Provide the [x, y] coordinate of the cell's center where the given text is located.  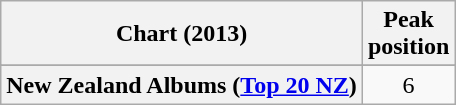
New Zealand Albums (Top 20 NZ) [182, 85]
6 [408, 85]
Peakposition [408, 34]
Chart (2013) [182, 34]
